From the cell containing the given text, extract its center point as [X, Y] coordinate. 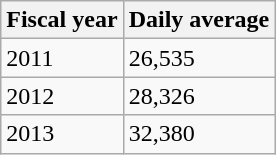
2011 [62, 58]
Daily average [199, 20]
26,535 [199, 58]
Fiscal year [62, 20]
32,380 [199, 134]
2013 [62, 134]
28,326 [199, 96]
2012 [62, 96]
